Identify which cell holds the provided text, then report its (X, Y) central coordinate. 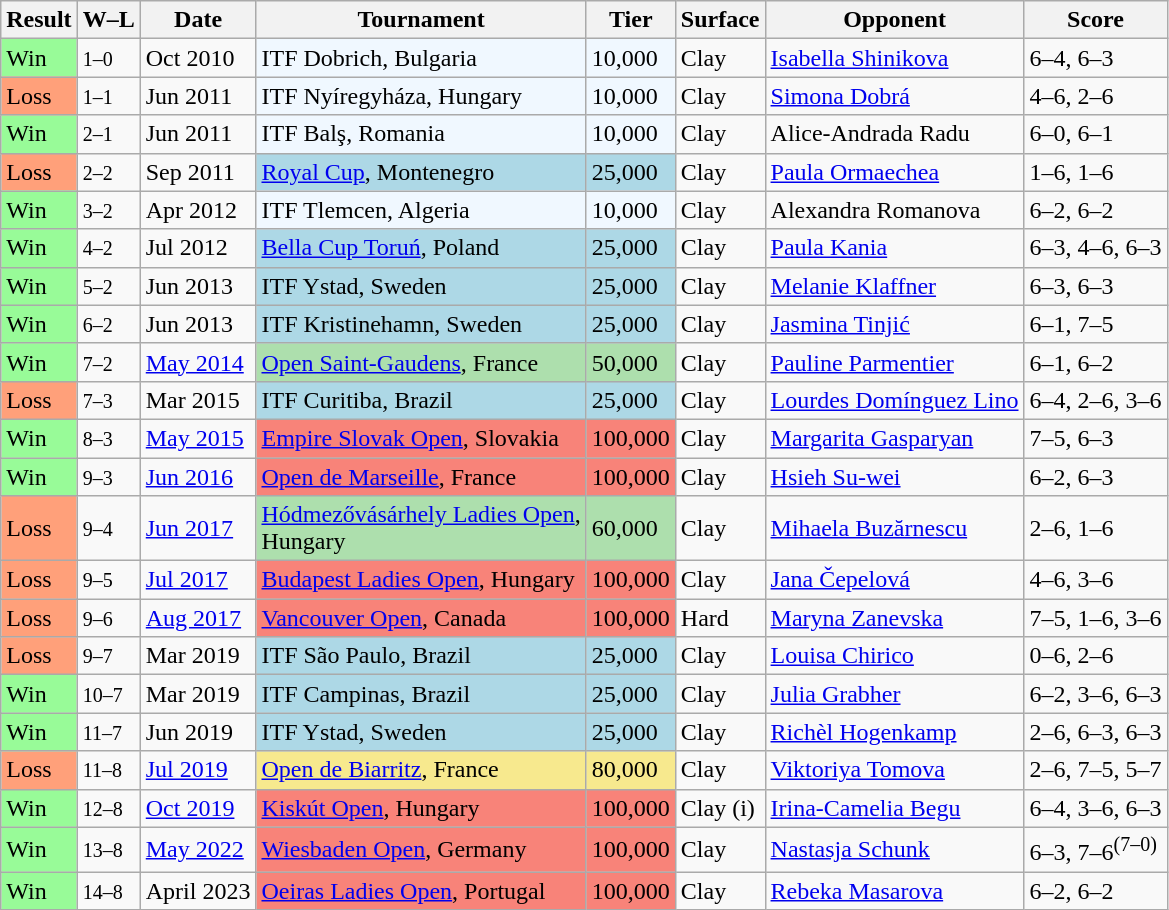
7–3 (108, 400)
9–3 (108, 477)
7–5, 6–3 (1096, 438)
Jun 2019 (198, 732)
Paula Ormaechea (894, 172)
Open de Marseille, France (421, 477)
Hódmezővásárhely Ladies Open, Hungary (421, 528)
1–6, 1–6 (1096, 172)
Clay (i) (720, 808)
4–6, 2–6 (1096, 96)
Apr 2012 (198, 210)
80,000 (630, 770)
Sep 2011 (198, 172)
Louisa Chirico (894, 656)
Isabella Shinikova (894, 58)
2–6, 6–3, 6–3 (1096, 732)
1–1 (108, 96)
Simona Dobrá (894, 96)
14–8 (108, 891)
Richèl Hogenkamp (894, 732)
ITF Campinas, Brazil (421, 694)
6–4, 3–6, 6–3 (1096, 808)
7–5, 1–6, 3–6 (1096, 618)
ITF Dobrich, Bulgaria (421, 58)
1–0 (108, 58)
6–4, 6–3 (1096, 58)
ITF Curitiba, Brazil (421, 400)
6–3, 7–6(7–0) (1096, 850)
6–3, 6–3 (1096, 286)
Julia Grabher (894, 694)
Nastasja Schunk (894, 850)
6–2 (108, 324)
2–6, 7–5, 5–7 (1096, 770)
Maryna Zanevska (894, 618)
Oct 2019 (198, 808)
6–0, 6–1 (1096, 134)
50,000 (630, 362)
Jul 2017 (198, 580)
Result (39, 20)
Jasmina Tinjić (894, 324)
Aug 2017 (198, 618)
Jul 2012 (198, 248)
9–7 (108, 656)
April 2023 (198, 891)
7–2 (108, 362)
Irina-Camelia Begu (894, 808)
Jana Čepelová (894, 580)
2–1 (108, 134)
Lourdes Domínguez Lino (894, 400)
May 2022 (198, 850)
Royal Cup, Montenegro (421, 172)
Open Saint-Gaudens, France (421, 362)
12–8 (108, 808)
Score (1096, 20)
ITF Kristinehamn, Sweden (421, 324)
Tier (630, 20)
May 2014 (198, 362)
9–6 (108, 618)
6–3, 4–6, 6–3 (1096, 248)
Hsieh Su-wei (894, 477)
4–6, 3–6 (1096, 580)
6–2, 3–6, 6–3 (1096, 694)
Empire Slovak Open, Slovakia (421, 438)
8–3 (108, 438)
Pauline Parmentier (894, 362)
Jun 2017 (198, 528)
9–5 (108, 580)
Surface (720, 20)
Jun 2016 (198, 477)
Hard (720, 618)
5–2 (108, 286)
Budapest Ladies Open, Hungary (421, 580)
Opponent (894, 20)
Jul 2019 (198, 770)
Wiesbaden Open, Germany (421, 850)
9–4 (108, 528)
May 2015 (198, 438)
60,000 (630, 528)
11–8 (108, 770)
11–7 (108, 732)
Oeiras Ladies Open, Portugal (421, 891)
0–6, 2–6 (1096, 656)
10–7 (108, 694)
Melanie Klaffner (894, 286)
3–2 (108, 210)
Viktoriya Tomova (894, 770)
2–2 (108, 172)
4–2 (108, 248)
13–8 (108, 850)
W–L (108, 20)
Mar 2015 (198, 400)
Rebeka Masarova (894, 891)
Tournament (421, 20)
Oct 2010 (198, 58)
Kiskút Open, Hungary (421, 808)
2–6, 1–6 (1096, 528)
Vancouver Open, Canada (421, 618)
Paula Kania (894, 248)
6–2, 6–3 (1096, 477)
Mihaela Buzărnescu (894, 528)
6–1, 6–2 (1096, 362)
Date (198, 20)
ITF Balş, Romania (421, 134)
6–4, 2–6, 3–6 (1096, 400)
Bella Cup Toruń, Poland (421, 248)
Alexandra Romanova (894, 210)
6–1, 7–5 (1096, 324)
Margarita Gasparyan (894, 438)
ITF Tlemcen, Algeria (421, 210)
ITF São Paulo, Brazil (421, 656)
ITF Nyíregyháza, Hungary (421, 96)
Alice-Andrada Radu (894, 134)
Open de Biarritz, France (421, 770)
